Output the [X, Y] coordinate of the center of the cell containing the given text.  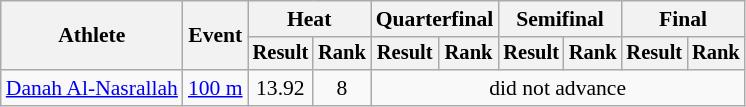
8 [342, 88]
Danah Al-Nasrallah [92, 88]
Athlete [92, 36]
100 m [216, 88]
Semifinal [560, 19]
Event [216, 36]
13.92 [281, 88]
Heat [310, 19]
Quarterfinal [435, 19]
did not advance [558, 88]
Final [682, 19]
